Return the [x, y] coordinate for the center point of the cell that contains the specified text.  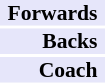
Coach [52, 70]
Forwards [52, 13]
Backs [52, 41]
